From the cell containing the given text, extract its center point as (X, Y) coordinate. 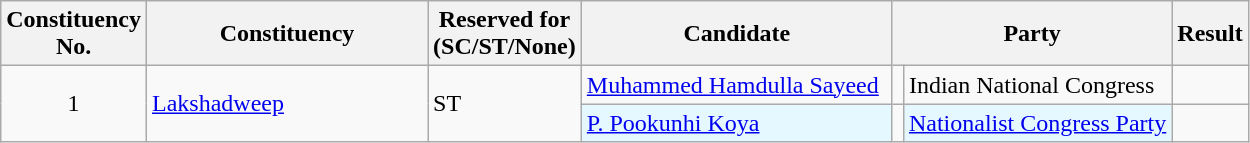
Nationalist Congress Party (1037, 123)
Lakshadweep (286, 104)
P. Pookunhi Koya (736, 123)
Constituency No. (74, 34)
ST (505, 104)
Candidate (736, 34)
Indian National Congress (1037, 85)
1 (74, 104)
Party (1032, 34)
Result (1210, 34)
Constituency (286, 34)
Muhammed Hamdulla Sayeed (736, 85)
Reserved for(SC/ST/None) (505, 34)
